Scan for the cell matching the given text and deliver its [x, y] coordinate at center. 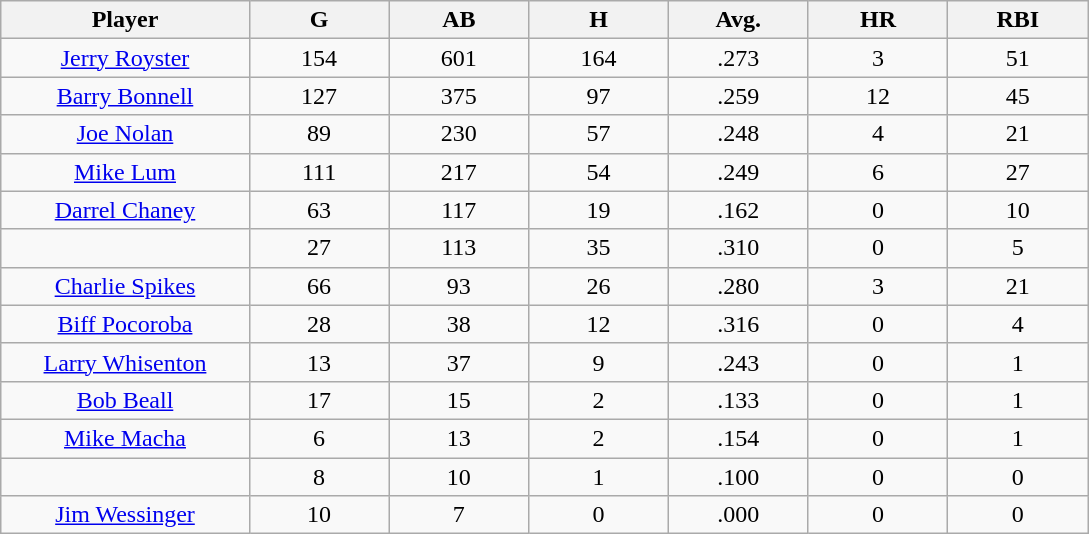
127 [319, 96]
Mike Lum [125, 172]
HR [878, 20]
.316 [738, 324]
35 [599, 248]
111 [319, 172]
.249 [738, 172]
51 [1018, 58]
89 [319, 134]
117 [459, 210]
217 [459, 172]
Bob Beall [125, 400]
93 [459, 286]
37 [459, 362]
.310 [738, 248]
Jim Wessinger [125, 515]
.000 [738, 515]
17 [319, 400]
.248 [738, 134]
601 [459, 58]
AB [459, 20]
H [599, 20]
57 [599, 134]
45 [1018, 96]
Charlie Spikes [125, 286]
26 [599, 286]
.133 [738, 400]
Barry Bonnell [125, 96]
Darrel Chaney [125, 210]
Player [125, 20]
113 [459, 248]
Joe Nolan [125, 134]
G [319, 20]
Avg. [738, 20]
154 [319, 58]
54 [599, 172]
Mike Macha [125, 438]
8 [319, 477]
7 [459, 515]
9 [599, 362]
66 [319, 286]
Biff Pocoroba [125, 324]
.100 [738, 477]
38 [459, 324]
RBI [1018, 20]
63 [319, 210]
.273 [738, 58]
.154 [738, 438]
28 [319, 324]
.280 [738, 286]
Jerry Royster [125, 58]
.243 [738, 362]
5 [1018, 248]
Larry Whisenton [125, 362]
97 [599, 96]
230 [459, 134]
19 [599, 210]
164 [599, 58]
.259 [738, 96]
15 [459, 400]
375 [459, 96]
.162 [738, 210]
